Detect which cell encompasses the target text, then output its [x, y] center coordinate. 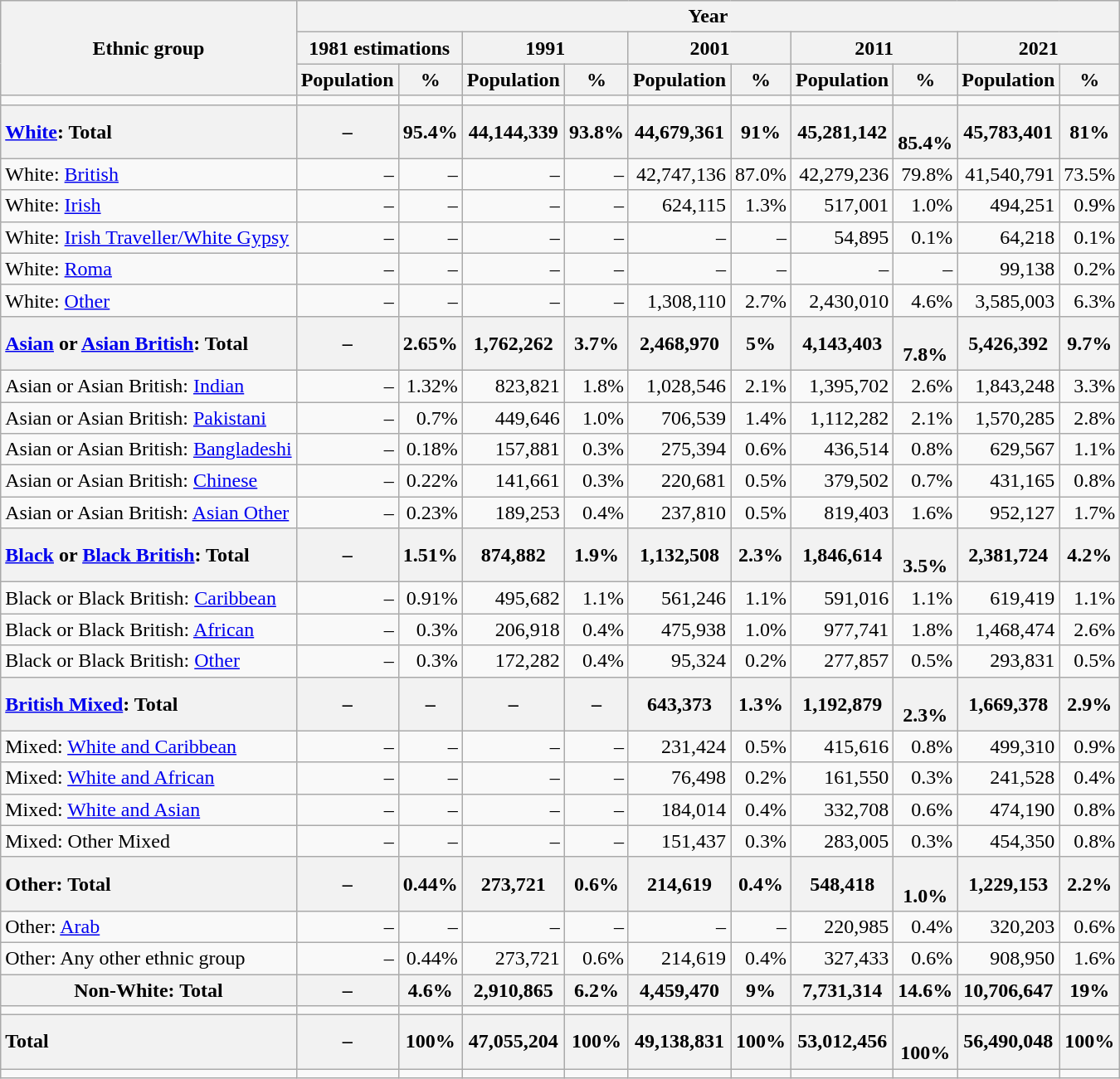
2.9% [1090, 703]
93.8% [596, 131]
Ethnic group [149, 48]
3.7% [596, 343]
561,246 [679, 598]
415,616 [843, 746]
220,985 [843, 926]
99,138 [1009, 269]
1.32% [430, 386]
Non-White: Total [149, 989]
1.4% [762, 417]
275,394 [679, 450]
64,218 [1009, 237]
79.8% [926, 174]
157,881 [513, 450]
10,706,647 [1009, 989]
629,567 [1009, 450]
2.7% [762, 300]
0.18% [430, 450]
454,350 [1009, 841]
1981 estimations [379, 48]
White: Irish Traveller/White Gypsy [149, 237]
Other: Total [149, 884]
44,144,339 [513, 131]
Black or Black British: African [149, 629]
823,821 [513, 386]
9.7% [1090, 343]
1,112,282 [843, 417]
19% [1090, 989]
47,055,204 [513, 1042]
85.4% [926, 131]
Asian or Asian British: Pakistani [149, 417]
494,251 [1009, 206]
2.8% [1090, 417]
9% [762, 989]
819,403 [843, 513]
1,846,614 [843, 556]
Black or Black British: Total [149, 556]
977,741 [843, 629]
206,918 [513, 629]
2,910,865 [513, 989]
220,681 [679, 481]
Asian or Asian British: Chinese [149, 481]
2,468,970 [679, 343]
237,810 [679, 513]
624,115 [679, 206]
474,190 [1009, 809]
4,143,403 [843, 343]
Asian or Asian British: Asian Other [149, 513]
436,514 [843, 450]
1,229,153 [1009, 884]
5,426,392 [1009, 343]
0.23% [430, 513]
6.3% [1090, 300]
44,679,361 [679, 131]
White: Irish [149, 206]
Other: Any other ethnic group [149, 958]
475,938 [679, 629]
1,028,546 [679, 386]
Total [149, 1042]
332,708 [843, 809]
952,127 [1009, 513]
1,669,378 [1009, 703]
Mixed: White and Asian [149, 809]
Year [709, 17]
1,192,879 [843, 703]
184,014 [679, 809]
2.65% [430, 343]
2001 [709, 48]
1.9% [596, 556]
95.4% [430, 131]
2,381,724 [1009, 556]
548,418 [843, 884]
54,895 [843, 237]
42,747,136 [679, 174]
White: Other [149, 300]
293,831 [1009, 661]
76,498 [679, 778]
Asian or Asian British: Bangladeshi [149, 450]
141,661 [513, 481]
2.2% [1090, 884]
Other: Arab [149, 926]
Black or Black British: Other [149, 661]
320,203 [1009, 926]
189,253 [513, 513]
56,490,048 [1009, 1042]
499,310 [1009, 746]
3,585,003 [1009, 300]
277,857 [843, 661]
431,165 [1009, 481]
81% [1090, 131]
Asian or Asian British: Indian [149, 386]
283,005 [843, 841]
7,731,314 [843, 989]
3.5% [926, 556]
231,424 [679, 746]
7.8% [926, 343]
379,502 [843, 481]
2021 [1039, 48]
42,279,236 [843, 174]
Mixed: White and African [149, 778]
White: Total [149, 131]
45,281,142 [843, 131]
4,459,470 [679, 989]
41,540,791 [1009, 174]
908,950 [1009, 958]
White: Roma [149, 269]
706,539 [679, 417]
327,433 [843, 958]
73.5% [1090, 174]
1.51% [430, 556]
172,282 [513, 661]
Mixed: White and Caribbean [149, 746]
45,783,401 [1009, 131]
1,468,474 [1009, 629]
Asian or Asian British: Total [149, 343]
Black or Black British: Caribbean [149, 598]
517,001 [843, 206]
241,528 [1009, 778]
2011 [874, 48]
495,682 [513, 598]
1,132,508 [679, 556]
1991 [545, 48]
3.3% [1090, 386]
White: British [149, 174]
4.2% [1090, 556]
95,324 [679, 661]
1,395,702 [843, 386]
1,843,248 [1009, 386]
87.0% [762, 174]
0.91% [430, 598]
49,138,831 [679, 1042]
619,419 [1009, 598]
1,762,262 [513, 343]
British Mixed: Total [149, 703]
643,373 [679, 703]
591,016 [843, 598]
91% [762, 131]
1,308,110 [679, 300]
5% [762, 343]
1,570,285 [1009, 417]
874,882 [513, 556]
161,550 [843, 778]
0.22% [430, 481]
2,430,010 [843, 300]
1.7% [1090, 513]
53,012,456 [843, 1042]
6.2% [596, 989]
151,437 [679, 841]
449,646 [513, 417]
Mixed: Other Mixed [149, 841]
14.6% [926, 989]
